Output the [X, Y] coordinate of the center of the cell containing the given text.  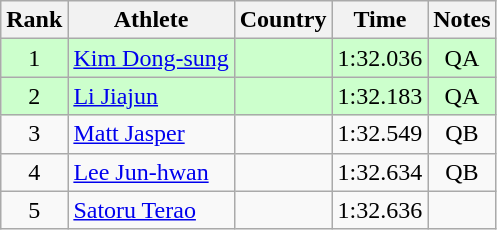
1 [34, 58]
Rank [34, 20]
Time [380, 20]
Lee Jun-hwan [151, 172]
3 [34, 134]
2 [34, 96]
Kim Dong-sung [151, 58]
Athlete [151, 20]
Country [283, 20]
Satoru Terao [151, 210]
Notes [462, 20]
5 [34, 210]
Li Jiajun [151, 96]
Matt Jasper [151, 134]
1:32.183 [380, 96]
1:32.636 [380, 210]
1:32.634 [380, 172]
4 [34, 172]
1:32.549 [380, 134]
1:32.036 [380, 58]
